Determine the (X, Y) coordinate at the center of the cell enclosing the given text.  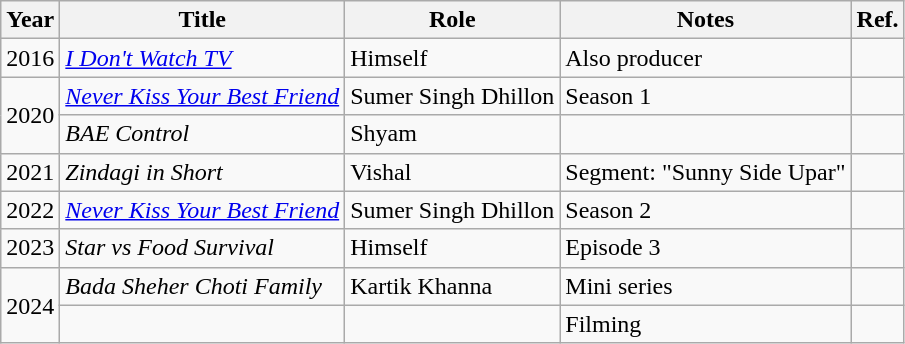
Season 1 (706, 96)
Episode 3 (706, 248)
Shyam (452, 134)
Filming (706, 324)
Kartik Khanna (452, 286)
Segment: "Sunny Side Upar" (706, 172)
2023 (30, 248)
Zindagi in Short (202, 172)
Title (202, 20)
Year (30, 20)
Notes (706, 20)
2022 (30, 210)
2020 (30, 115)
Role (452, 20)
2024 (30, 305)
BAE Control (202, 134)
2021 (30, 172)
Season 2 (706, 210)
Ref. (878, 20)
2016 (30, 58)
Vishal (452, 172)
Also producer (706, 58)
Mini series (706, 286)
Star vs Food Survival (202, 248)
I Don't Watch TV (202, 58)
Bada Sheher Choti Family (202, 286)
